For the text-containing cell, return its midpoint in (x, y) coordinate format. 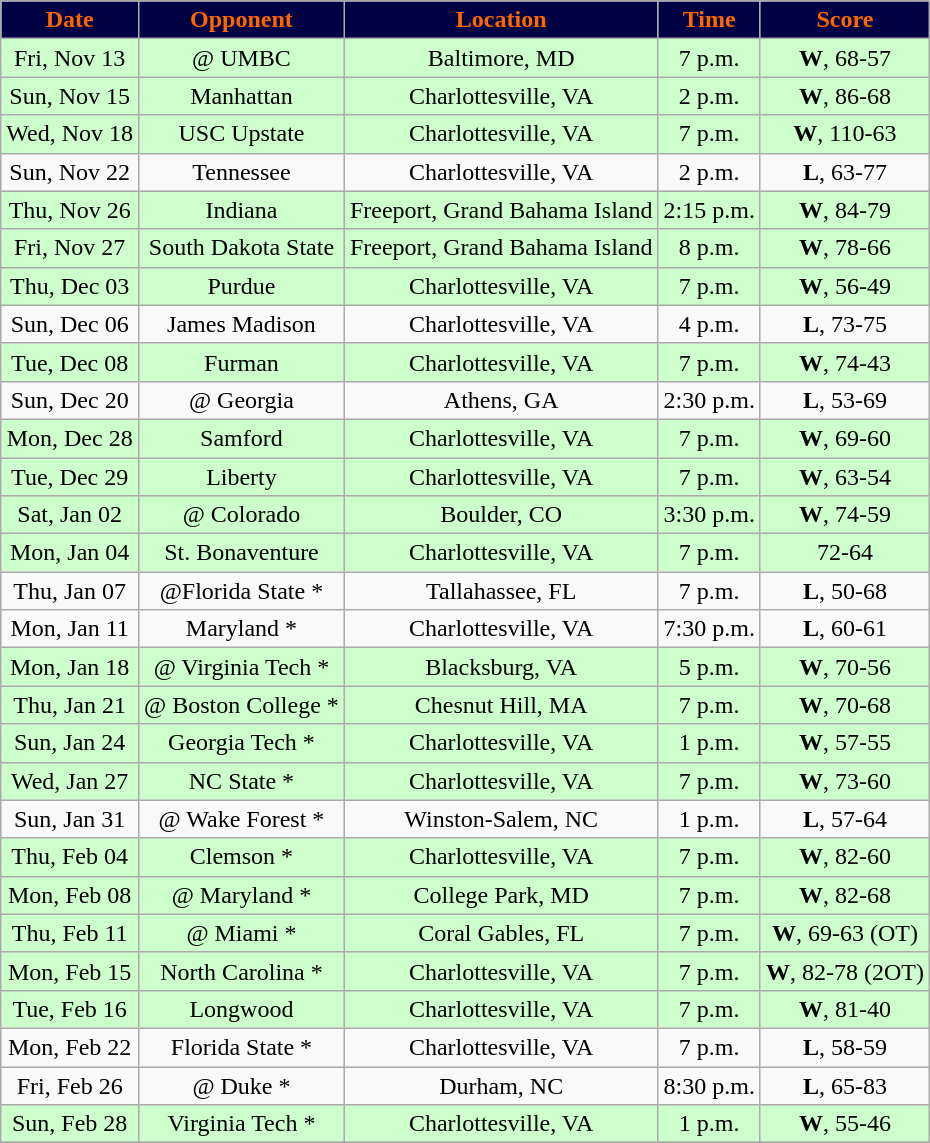
W, 110-63 (844, 134)
Blacksburg, VA (501, 667)
USC Upstate (242, 134)
NC State * (242, 781)
Thu, Jan 07 (70, 591)
Mon, Feb 08 (70, 895)
W, 68-57 (844, 58)
@ UMBC (242, 58)
W, 82-68 (844, 895)
L, 50-68 (844, 591)
Tallahassee, FL (501, 591)
W, 84-79 (844, 210)
Athens, GA (501, 400)
@ Colorado (242, 515)
Winston-Salem, NC (501, 819)
2:15 p.m. (709, 210)
Time (709, 20)
W, 63-54 (844, 477)
Location (501, 20)
Fri, Feb 26 (70, 1085)
North Carolina * (242, 971)
2:30 p.m. (709, 400)
Thu, Nov 26 (70, 210)
Tue, Feb 16 (70, 1009)
Mon, Jan 18 (70, 667)
Mon, Jan 11 (70, 629)
Tue, Dec 29 (70, 477)
Score (844, 20)
W, 73-60 (844, 781)
Tennessee (242, 172)
W, 70-56 (844, 667)
W, 74-59 (844, 515)
Sun, Feb 28 (70, 1124)
Sun, Nov 22 (70, 172)
@Florida State * (242, 591)
Tue, Dec 08 (70, 362)
St. Bonaventure (242, 553)
@ Boston College * (242, 705)
Florida State * (242, 1047)
Wed, Jan 27 (70, 781)
4 p.m. (709, 324)
Fri, Nov 13 (70, 58)
@ Duke * (242, 1085)
L, 58-59 (844, 1047)
Chesnut Hill, MA (501, 705)
W, 78-66 (844, 248)
Furman (242, 362)
3:30 p.m. (709, 515)
72-64 (844, 553)
Manhattan (242, 96)
Mon, Jan 04 (70, 553)
W, 74-43 (844, 362)
Samford (242, 438)
W, 56-49 (844, 286)
Sun, Dec 06 (70, 324)
L, 73-75 (844, 324)
W, 82-78 (2OT) (844, 971)
Sun, Nov 15 (70, 96)
Mon, Dec 28 (70, 438)
Durham, NC (501, 1085)
Thu, Jan 21 (70, 705)
Mon, Feb 15 (70, 971)
Indiana (242, 210)
James Madison (242, 324)
Virginia Tech * (242, 1124)
South Dakota State (242, 248)
@ Georgia (242, 400)
Clemson * (242, 857)
8 p.m. (709, 248)
W, 55-46 (844, 1124)
Liberty (242, 477)
Boulder, CO (501, 515)
Georgia Tech * (242, 743)
L, 63-77 (844, 172)
@ Maryland * (242, 895)
L, 57-64 (844, 819)
Purdue (242, 286)
W, 82-60 (844, 857)
W, 69-63 (OT) (844, 933)
W, 69-60 (844, 438)
L, 65-83 (844, 1085)
Sat, Jan 02 (70, 515)
Fri, Nov 27 (70, 248)
Sun, Jan 31 (70, 819)
7:30 p.m. (709, 629)
College Park, MD (501, 895)
Sun, Dec 20 (70, 400)
@ Virginia Tech * (242, 667)
Maryland * (242, 629)
Longwood (242, 1009)
8:30 p.m. (709, 1085)
5 p.m. (709, 667)
W, 57-55 (844, 743)
Thu, Dec 03 (70, 286)
Sun, Jan 24 (70, 743)
W, 81-40 (844, 1009)
Baltimore, MD (501, 58)
Thu, Feb 04 (70, 857)
@ Wake Forest * (242, 819)
Thu, Feb 11 (70, 933)
Coral Gables, FL (501, 933)
L, 60-61 (844, 629)
Opponent (242, 20)
L, 53-69 (844, 400)
Mon, Feb 22 (70, 1047)
Wed, Nov 18 (70, 134)
W, 86-68 (844, 96)
Date (70, 20)
W, 70-68 (844, 705)
@ Miami * (242, 933)
